Detect which cell encompasses the target text, then output its (x, y) center coordinate. 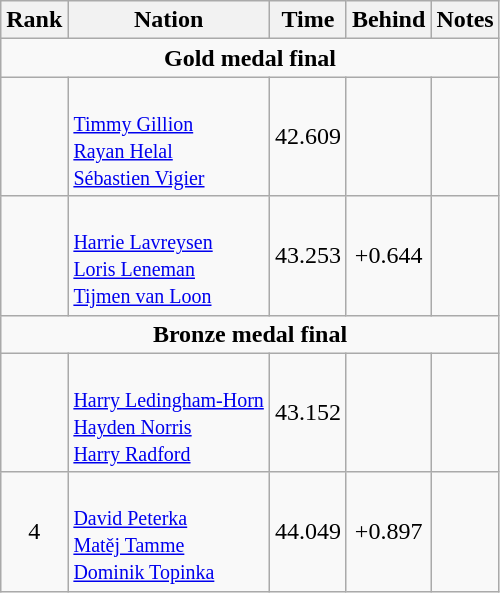
+0.897 (388, 532)
43.253 (308, 256)
+0.644 (388, 256)
Harry Ledingham-HornHayden NorrisHarry Radford (168, 412)
David PeterkaMatěj TammeDominik Topinka (168, 532)
Time (308, 20)
Notes (465, 20)
42.609 (308, 136)
Nation (168, 20)
Timmy GillionRayan HelalSébastien Vigier (168, 136)
Harrie LavreysenLoris LenemanTijmen van Loon (168, 256)
Behind (388, 20)
Gold medal final (250, 58)
Rank (34, 20)
44.049 (308, 532)
4 (34, 532)
43.152 (308, 412)
Bronze medal final (250, 334)
